Return (X, Y) of the center of cell containing provided text 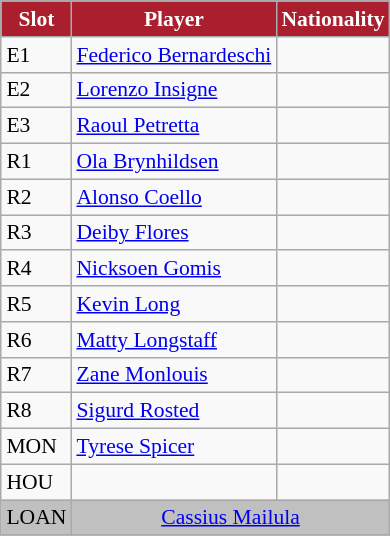
R4 (36, 269)
E2 (36, 90)
R7 (36, 375)
Kevin Long (174, 304)
Tyrese Spicer (174, 447)
Sigurd Rosted (174, 411)
LOAN (36, 518)
Ola Brynhildsen (174, 162)
R3 (36, 233)
Zane Monlouis (174, 375)
Nationality (332, 19)
R5 (36, 304)
Cassius Mailula (230, 518)
MON (36, 447)
R2 (36, 197)
R1 (36, 162)
Raoul Petretta (174, 126)
Alonso Coello (174, 197)
Lorenzo Insigne (174, 90)
E1 (36, 55)
R8 (36, 411)
Deiby Flores (174, 233)
Slot (36, 19)
Player (174, 19)
Matty Longstaff (174, 340)
Federico Bernardeschi (174, 55)
Nicksoen Gomis (174, 269)
HOU (36, 482)
R6 (36, 340)
E3 (36, 126)
